From the cell containing the given text, extract its center point as [X, Y] coordinate. 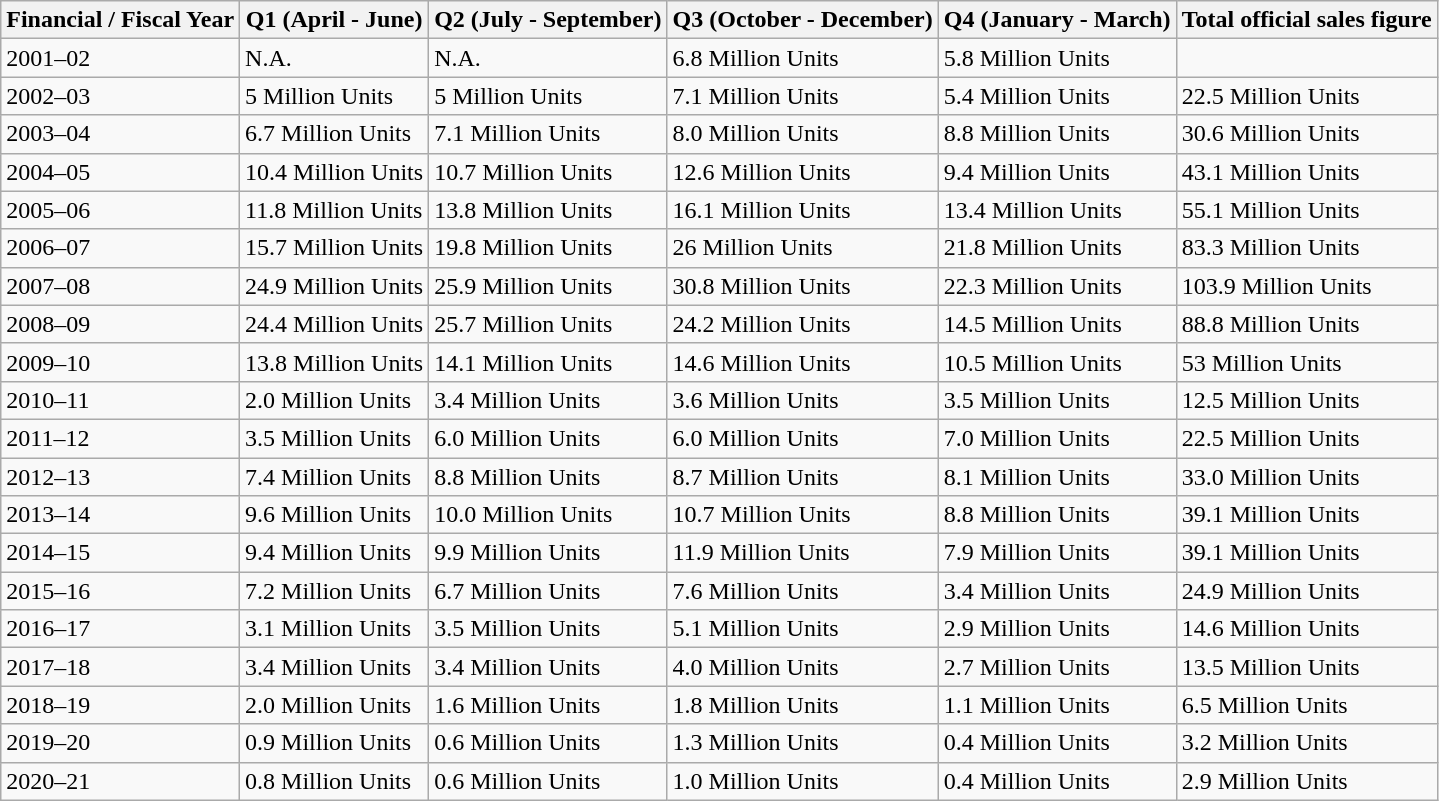
24.4 Million Units [334, 324]
2003–04 [120, 134]
2009–10 [120, 362]
0.8 Million Units [334, 781]
10.5 Million Units [1057, 362]
83.3 Million Units [1306, 248]
14.5 Million Units [1057, 324]
2013–14 [120, 515]
43.1 Million Units [1306, 172]
26 Million Units [802, 248]
2010–11 [120, 400]
25.7 Million Units [548, 324]
2002–03 [120, 96]
2018–19 [120, 705]
2005–06 [120, 210]
10.0 Million Units [548, 515]
13.5 Million Units [1306, 667]
10.4 Million Units [334, 172]
7.9 Million Units [1057, 553]
5.1 Million Units [802, 629]
2017–18 [120, 667]
30.8 Million Units [802, 286]
8.7 Million Units [802, 477]
Q1 (April - June) [334, 20]
24.2 Million Units [802, 324]
2014–15 [120, 553]
53 Million Units [1306, 362]
3.6 Million Units [802, 400]
Q2 (July - September) [548, 20]
103.9 Million Units [1306, 286]
4.0 Million Units [802, 667]
Total official sales figure [1306, 20]
3.1 Million Units [334, 629]
11.9 Million Units [802, 553]
2011–12 [120, 438]
8.0 Million Units [802, 134]
1.8 Million Units [802, 705]
1.6 Million Units [548, 705]
9.9 Million Units [548, 553]
12.5 Million Units [1306, 400]
3.2 Million Units [1306, 743]
2020–21 [120, 781]
2001–02 [120, 58]
6.8 Million Units [802, 58]
2006–07 [120, 248]
19.8 Million Units [548, 248]
13.4 Million Units [1057, 210]
55.1 Million Units [1306, 210]
21.8 Million Units [1057, 248]
Financial / Fiscal Year [120, 20]
11.8 Million Units [334, 210]
2019–20 [120, 743]
7.4 Million Units [334, 477]
Q3 (October - December) [802, 20]
33.0 Million Units [1306, 477]
88.8 Million Units [1306, 324]
5.8 Million Units [1057, 58]
7.6 Million Units [802, 591]
2016–17 [120, 629]
8.1 Million Units [1057, 477]
22.3 Million Units [1057, 286]
5.4 Million Units [1057, 96]
12.6 Million Units [802, 172]
0.9 Million Units [334, 743]
2007–08 [120, 286]
7.2 Million Units [334, 591]
14.1 Million Units [548, 362]
2012–13 [120, 477]
2.7 Million Units [1057, 667]
7.0 Million Units [1057, 438]
Q4 (January - March) [1057, 20]
2004–05 [120, 172]
9.6 Million Units [334, 515]
15.7 Million Units [334, 248]
1.0 Million Units [802, 781]
2015–16 [120, 591]
6.5 Million Units [1306, 705]
1.3 Million Units [802, 743]
25.9 Million Units [548, 286]
2008–09 [120, 324]
1.1 Million Units [1057, 705]
30.6 Million Units [1306, 134]
16.1 Million Units [802, 210]
